Search for the cell housing the specified text and yield its [x, y] center coordinate. 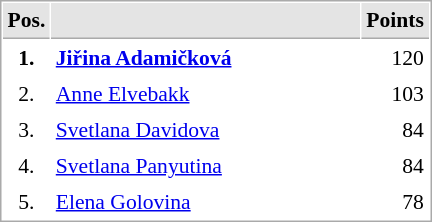
4. [26, 165]
1. [26, 57]
Anne Elvebakk [206, 93]
Svetlana Davidova [206, 129]
Svetlana Panyutina [206, 165]
Elena Golovina [206, 201]
Jiřina Adamičková [206, 57]
Pos. [26, 21]
3. [26, 129]
Points [396, 21]
5. [26, 201]
2. [26, 93]
103 [396, 93]
78 [396, 201]
120 [396, 57]
